Search for the cell housing the specified text and yield its (x, y) center coordinate. 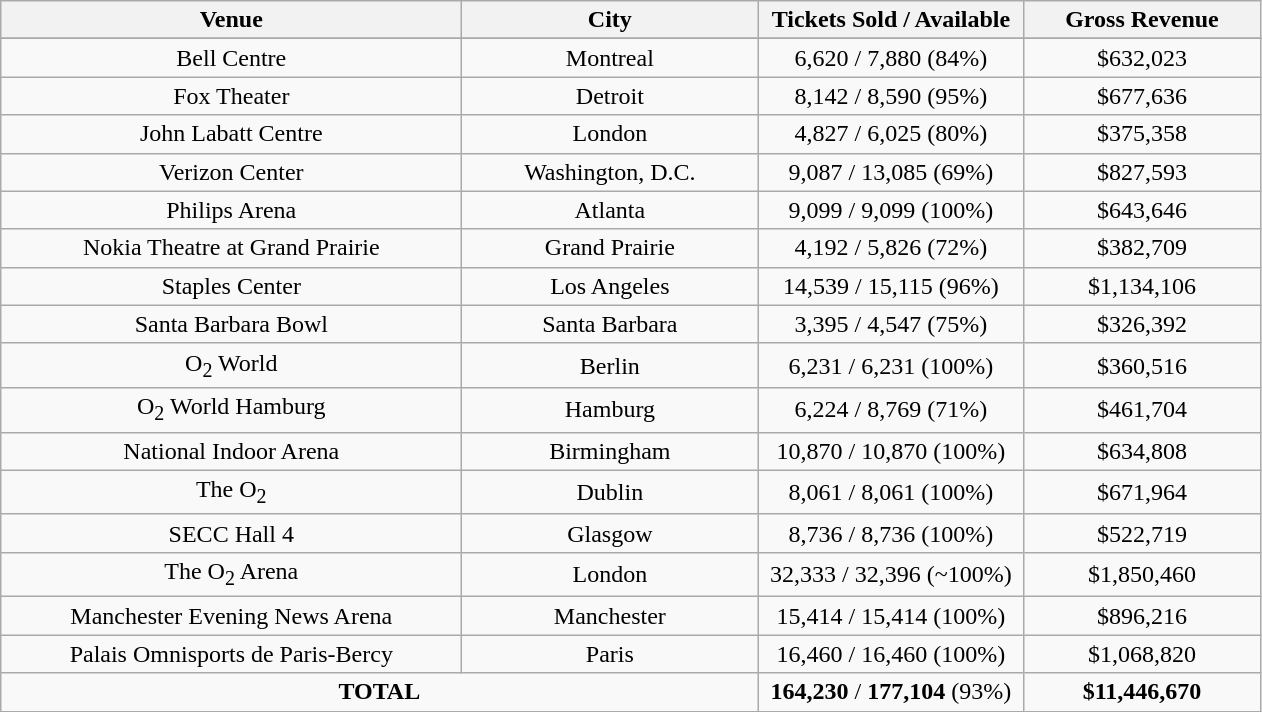
16,460 / 16,460 (100%) (891, 654)
Birmingham (610, 451)
8,736 / 8,736 (100%) (891, 533)
$382,709 (1142, 248)
Palais Omnisports de Paris-Bercy (232, 654)
Santa Barbara Bowl (232, 324)
O2 World (232, 365)
Philips Arena (232, 210)
Fox Theater (232, 96)
TOTAL (380, 692)
$461,704 (1142, 410)
$326,392 (1142, 324)
Grand Prairie (610, 248)
Manchester (610, 616)
164,230 / 177,104 (93%) (891, 692)
$522,719 (1142, 533)
Venue (232, 20)
Paris (610, 654)
$677,636 (1142, 96)
The O2 (232, 492)
Washington, D.C. (610, 172)
32,333 / 32,396 (~100%) (891, 574)
National Indoor Arena (232, 451)
$1,850,460 (1142, 574)
14,539 / 15,115 (96%) (891, 286)
10,870 / 10,870 (100%) (891, 451)
$643,646 (1142, 210)
Los Angeles (610, 286)
John Labatt Centre (232, 134)
$671,964 (1142, 492)
9,087 / 13,085 (69%) (891, 172)
Atlanta (610, 210)
Verizon Center (232, 172)
Detroit (610, 96)
4,827 / 6,025 (80%) (891, 134)
6,231 / 6,231 (100%) (891, 365)
6,224 / 8,769 (71%) (891, 410)
$896,216 (1142, 616)
$375,358 (1142, 134)
$634,808 (1142, 451)
SECC Hall 4 (232, 533)
$1,068,820 (1142, 654)
$827,593 (1142, 172)
The O2 Arena (232, 574)
$360,516 (1142, 365)
Staples Center (232, 286)
Manchester Evening News Arena (232, 616)
Hamburg (610, 410)
6,620 / 7,880 (84%) (891, 58)
$11,446,670 (1142, 692)
8,142 / 8,590 (95%) (891, 96)
4,192 / 5,826 (72%) (891, 248)
Santa Barbara (610, 324)
Glasgow (610, 533)
15,414 / 15,414 (100%) (891, 616)
Tickets Sold / Available (891, 20)
Nokia Theatre at Grand Prairie (232, 248)
8,061 / 8,061 (100%) (891, 492)
$1,134,106 (1142, 286)
9,099 / 9,099 (100%) (891, 210)
Dublin (610, 492)
City (610, 20)
Montreal (610, 58)
Berlin (610, 365)
Gross Revenue (1142, 20)
3,395 / 4,547 (75%) (891, 324)
O2 World Hamburg (232, 410)
$632,023 (1142, 58)
Bell Centre (232, 58)
